Search for the cell housing the specified text and yield its [x, y] center coordinate. 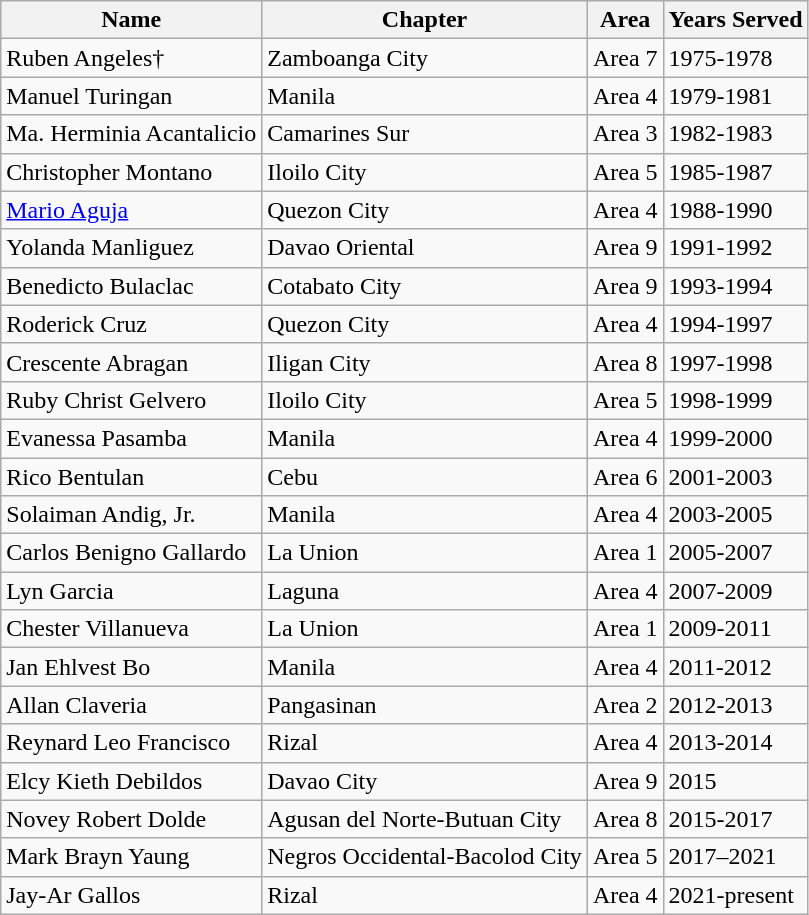
2015-2017 [736, 819]
1998-1999 [736, 400]
2009-2011 [736, 629]
Jan Ehlvest Bo [132, 667]
1982-1983 [736, 134]
2007-2009 [736, 591]
2003-2005 [736, 515]
1988-1990 [736, 210]
Camarines Sur [425, 134]
Mark Brayn Yaung [132, 857]
1979-1981 [736, 96]
Ruby Christ Gelvero [132, 400]
Mario Aguja [132, 210]
Cotabato City [425, 286]
Manuel Turingan [132, 96]
Rico Bentulan [132, 477]
Reynard Leo Francisco [132, 743]
Lyn Garcia [132, 591]
Roderick Cruz [132, 324]
Benedicto Bulaclac [132, 286]
Negros Occidental-Bacolod City [425, 857]
2017–2021 [736, 857]
2005-2007 [736, 553]
Yolanda Manliguez [132, 248]
Solaiman Andig, Jr. [132, 515]
1991-1992 [736, 248]
Chester Villanueva [132, 629]
Davao Oriental [425, 248]
Iligan City [425, 362]
1985-1987 [736, 172]
Zamboanga City [425, 58]
Area 2 [625, 705]
Area 6 [625, 477]
Area 7 [625, 58]
2011-2012 [736, 667]
1975-1978 [736, 58]
Chapter [425, 20]
Laguna [425, 591]
Davao City [425, 781]
2012-2013 [736, 705]
Agusan del Norte-Butuan City [425, 819]
Elcy Kieth Debildos [132, 781]
1997-1998 [736, 362]
Evanessa Pasamba [132, 438]
Area [625, 20]
2015 [736, 781]
Novey Robert Dolde [132, 819]
Carlos Benigno Gallardo [132, 553]
Ma. Herminia Acantalicio [132, 134]
Christopher Montano [132, 172]
Area 3 [625, 134]
1993-1994 [736, 286]
Ruben Angeles† [132, 58]
2001-2003 [736, 477]
1994-1997 [736, 324]
Allan Claveria [132, 705]
Crescente Abragan [132, 362]
2013-2014 [736, 743]
Jay-Ar Gallos [132, 895]
Name [132, 20]
Years Served [736, 20]
1999-2000 [736, 438]
Pangasinan [425, 705]
Cebu [425, 477]
2021-present [736, 895]
